Capture the cell that displays the provided text and extract its [X, Y] central coordinate. 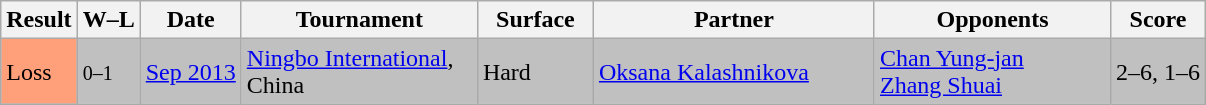
Surface [535, 20]
W–L [108, 20]
Tournament [359, 20]
Result [39, 20]
Partner [734, 20]
Loss [39, 72]
Opponents [992, 20]
2–6, 1–6 [1158, 72]
Sep 2013 [190, 72]
0–1 [108, 72]
Oksana Kalashnikova [734, 72]
Date [190, 20]
Ningbo International, China [359, 72]
Hard [535, 72]
Score [1158, 20]
Chan Yung-jan Zhang Shuai [992, 72]
